Search for the cell housing the specified text and yield its (x, y) center coordinate. 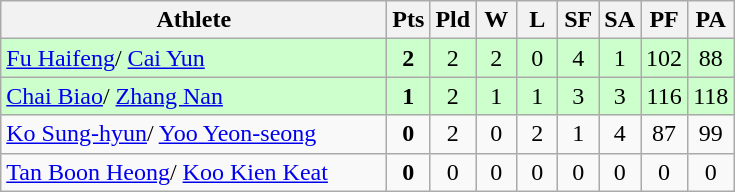
Athlete (194, 20)
PA (711, 20)
Fu Haifeng/ Cai Yun (194, 58)
Chai Biao/ Zhang Nan (194, 96)
PF (664, 20)
W (496, 20)
88 (711, 58)
Ko Sung-hyun/ Yoo Yeon-seong (194, 134)
Tan Boon Heong/ Koo Kien Keat (194, 172)
118 (711, 96)
SA (620, 20)
Pld (453, 20)
102 (664, 58)
116 (664, 96)
SF (578, 20)
Pts (408, 20)
L (538, 20)
87 (664, 134)
99 (711, 134)
